Identify which cell holds the provided text, then report its [x, y] central coordinate. 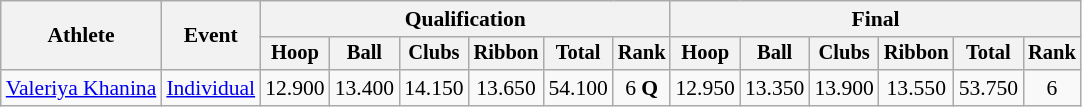
Individual [210, 88]
6 [1052, 88]
Event [210, 36]
Valeriya Khanina [82, 88]
54.100 [578, 88]
12.950 [704, 88]
Athlete [82, 36]
6 Q [642, 88]
12.900 [294, 88]
13.350 [774, 88]
53.750 [988, 88]
13.550 [916, 88]
14.150 [434, 88]
Qualification [465, 19]
13.900 [844, 88]
Final [875, 19]
13.650 [506, 88]
13.400 [364, 88]
